Locate the cell with the specified text and output its [x, y] center coordinate. 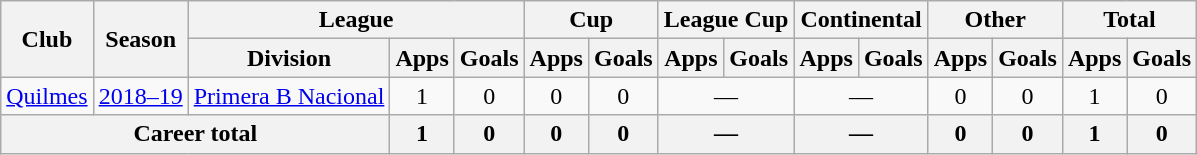
Season [140, 39]
Total [1129, 20]
Primera B Nacional [289, 96]
League Cup [726, 20]
Career total [196, 134]
Continental [861, 20]
Club [47, 39]
2018–19 [140, 96]
Quilmes [47, 96]
Other [995, 20]
League [356, 20]
Division [289, 58]
Cup [591, 20]
